Capture the cell that displays the provided text and extract its [X, Y] central coordinate. 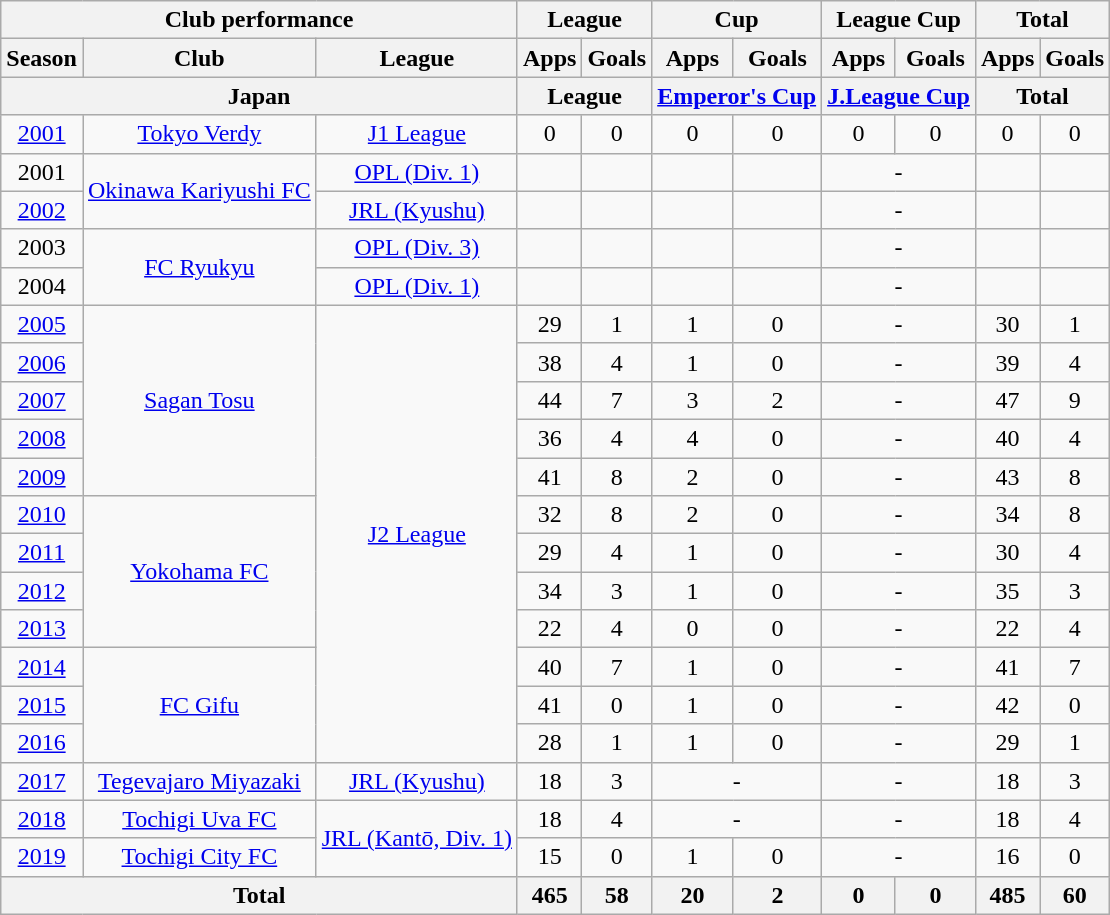
Tokyo Verdy [199, 134]
485 [1007, 895]
9 [1075, 400]
2017 [42, 781]
2014 [42, 667]
2012 [42, 591]
Cup [737, 20]
2013 [42, 629]
43 [1007, 477]
2007 [42, 400]
2005 [42, 324]
2008 [42, 438]
Japan [260, 96]
Sagan Tosu [199, 400]
38 [549, 362]
2010 [42, 515]
Tochigi Uva FC [199, 819]
Club [199, 58]
Club performance [260, 20]
Yokohama FC [199, 572]
2011 [42, 553]
Okinawa Kariyushi FC [199, 191]
2015 [42, 705]
32 [549, 515]
2003 [42, 248]
47 [1007, 400]
39 [1007, 362]
J2 League [416, 534]
OPL (Div. 3) [416, 248]
44 [549, 400]
2016 [42, 743]
15 [549, 857]
20 [693, 895]
JRL (Kantō, Div. 1) [416, 838]
28 [549, 743]
2019 [42, 857]
J.League Cup [899, 96]
J1 League [416, 134]
16 [1007, 857]
42 [1007, 705]
36 [549, 438]
2002 [42, 210]
2018 [42, 819]
Tegevajaro Miyazaki [199, 781]
2006 [42, 362]
35 [1007, 591]
Tochigi City FC [199, 857]
FC Gifu [199, 705]
League Cup [899, 20]
465 [549, 895]
2009 [42, 477]
FC Ryukyu [199, 267]
2004 [42, 286]
Emperor's Cup [737, 96]
Season [42, 58]
60 [1075, 895]
58 [617, 895]
